Find where the given text appears and provide that cell's center as (X, Y) coordinate. 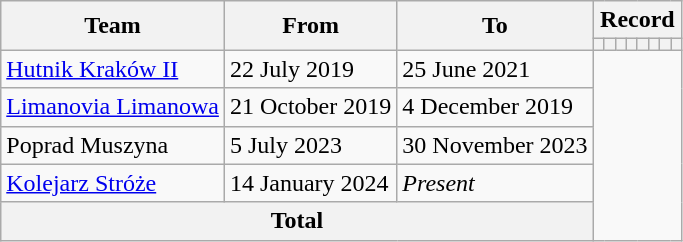
From (310, 26)
Limanovia Limanowa (113, 107)
21 October 2019 (310, 107)
22 July 2019 (310, 69)
4 December 2019 (495, 107)
5 July 2023 (310, 145)
To (495, 26)
Team (113, 26)
30 November 2023 (495, 145)
Hutnik Kraków II (113, 69)
14 January 2024 (310, 183)
Present (495, 183)
25 June 2021 (495, 69)
Record (637, 20)
Kolejarz Stróże (113, 183)
Poprad Muszyna (113, 145)
Total (297, 221)
